From the cell containing the given text, extract its center point as [x, y] coordinate. 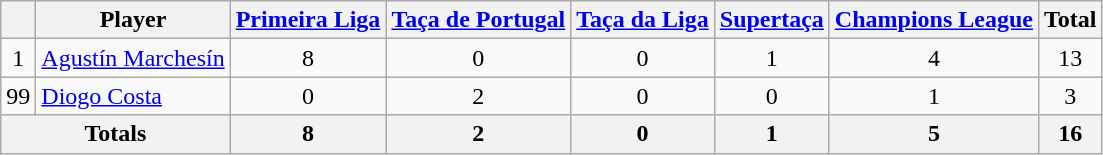
13 [1070, 58]
99 [18, 96]
3 [1070, 96]
Champions League [934, 20]
Agustín Marchesín [133, 58]
5 [934, 134]
Totals [116, 134]
Total [1070, 20]
Diogo Costa [133, 96]
16 [1070, 134]
Player [133, 20]
Taça da Liga [643, 20]
Supertaça [772, 20]
4 [934, 58]
Primeira Liga [308, 20]
Taça de Portugal [478, 20]
